From the cell containing the given text, extract its center point as [X, Y] coordinate. 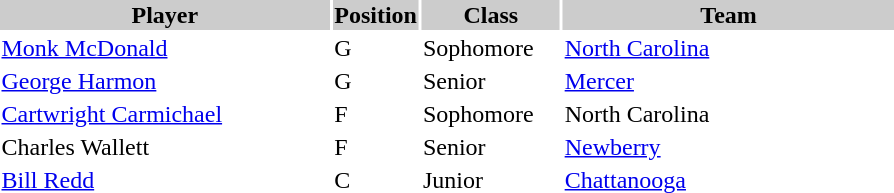
Charles Wallett [165, 147]
Cartwright Carmichael [165, 114]
Monk McDonald [165, 48]
Player [165, 15]
Newberry [728, 147]
Mercer [728, 81]
Position [376, 15]
Class [490, 15]
Team [728, 15]
George Harmon [165, 81]
